Output the (x, y) coordinate of the center of the cell containing the given text.  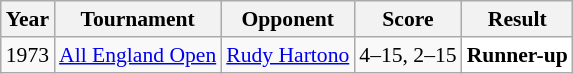
1973 (28, 55)
Tournament (138, 19)
Result (518, 19)
Runner-up (518, 55)
Score (408, 19)
Year (28, 19)
All England Open (138, 55)
Opponent (288, 19)
Rudy Hartono (288, 55)
4–15, 2–15 (408, 55)
